Scan for the cell matching the given text and deliver its (X, Y) coordinate at center. 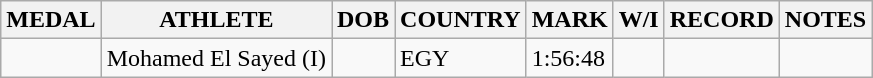
COUNTRY (461, 20)
W/I (638, 20)
ATHLETE (216, 20)
NOTES (825, 20)
MEDAL (51, 20)
1:56:48 (570, 58)
EGY (461, 58)
DOB (364, 20)
Mohamed El Sayed (I) (216, 58)
RECORD (722, 20)
MARK (570, 20)
